Detect which cell encompasses the target text, then output its [x, y] center coordinate. 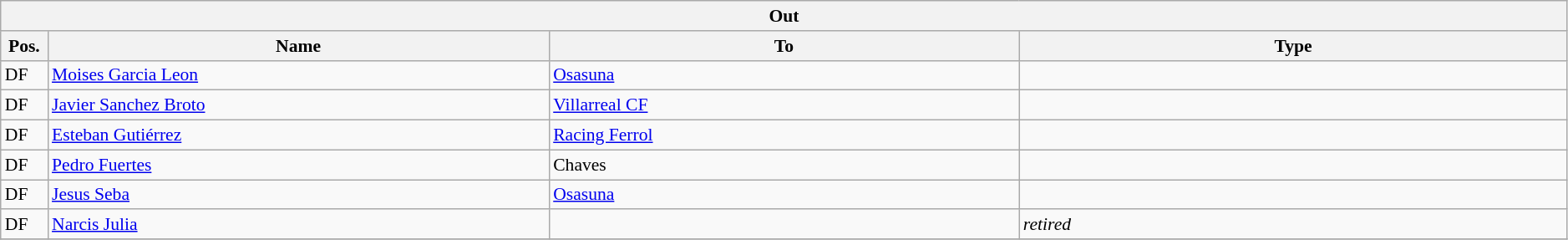
Type [1293, 46]
Javier Sanchez Broto [298, 105]
Name [298, 46]
To [784, 46]
Racing Ferrol [784, 135]
Pos. [24, 46]
Out [784, 16]
Villarreal CF [784, 105]
Esteban Gutiérrez [298, 135]
Chaves [784, 165]
Jesus Seba [298, 195]
Moises Garcia Leon [298, 75]
retired [1293, 225]
Narcis Julia [298, 225]
Pedro Fuertes [298, 165]
